Capture the cell that displays the provided text and extract its [X, Y] central coordinate. 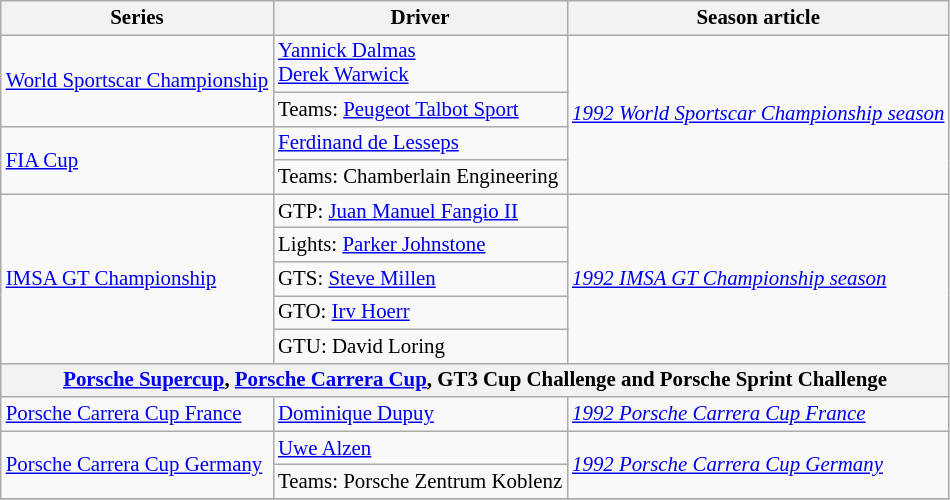
Porsche Carrera Cup France [137, 414]
Porsche Carrera Cup Germany [137, 465]
FIA Cup [137, 160]
World Sportscar Championship [137, 80]
1992 World Sportscar Championship season [758, 114]
1992 Porsche Carrera Cup Germany [758, 465]
GTU: David Loring [420, 346]
Season article [758, 18]
Ferdinand de Lesseps [420, 143]
GTS: Steve Millen [420, 279]
Yannick Dalmas Derek Warwick [420, 63]
GTP: Juan Manuel Fangio II [420, 211]
Lights: Parker Johnstone [420, 245]
Teams: Peugeot Talbot Sport [420, 109]
Teams: Chamberlain Engineering [420, 177]
Uwe Alzen [420, 448]
1992 Porsche Carrera Cup France [758, 414]
Driver [420, 18]
Dominique Dupuy [420, 414]
Teams: Porsche Zentrum Koblenz [420, 482]
IMSA GT Championship [137, 278]
1992 IMSA GT Championship season [758, 278]
Series [137, 18]
Porsche Supercup, Porsche Carrera Cup, GT3 Cup Challenge and Porsche Sprint Challenge [476, 380]
GTO: Irv Hoerr [420, 312]
